Return the [X, Y] coordinate for the center point of the cell that contains the specified text.  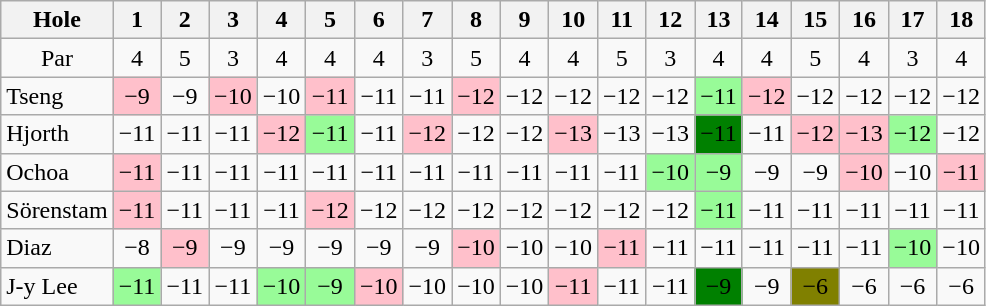
15 [816, 20]
−8 [137, 248]
Sörenstam [57, 210]
Ochoa [57, 172]
6 [378, 20]
18 [962, 20]
13 [719, 20]
16 [864, 20]
8 [476, 20]
Diaz [57, 248]
J-y Lee [57, 286]
11 [622, 20]
Tseng [57, 96]
Par [57, 58]
10 [574, 20]
1 [137, 20]
17 [912, 20]
2 [185, 20]
14 [766, 20]
7 [428, 20]
Hjorth [57, 134]
Hole [57, 20]
12 [670, 20]
9 [524, 20]
